Find where the given text appears and provide that cell's center as [X, Y] coordinate. 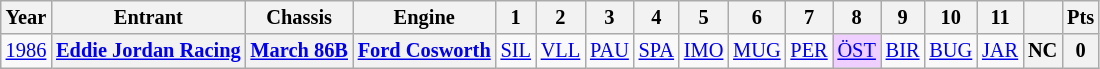
VLL [560, 51]
1986 [26, 51]
JAR [1000, 51]
2 [560, 17]
PER [808, 51]
Pts [1080, 17]
4 [656, 17]
7 [808, 17]
March 86B [300, 51]
11 [1000, 17]
SIL [516, 51]
Eddie Jordan Racing [148, 51]
MUG [756, 51]
Ford Cosworth [424, 51]
10 [950, 17]
0 [1080, 51]
8 [857, 17]
9 [903, 17]
BIR [903, 51]
6 [756, 17]
Chassis [300, 17]
Engine [424, 17]
Year [26, 17]
ÖST [857, 51]
1 [516, 17]
Entrant [148, 17]
SPA [656, 51]
IMO [704, 51]
PAU [610, 51]
NC [1042, 51]
BUG [950, 51]
3 [610, 17]
5 [704, 17]
